Scan for the cell matching the given text and deliver its [x, y] coordinate at center. 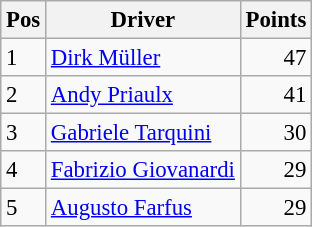
Augusto Farfus [144, 208]
Points [276, 20]
47 [276, 58]
Driver [144, 20]
Andy Priaulx [144, 95]
Fabrizio Giovanardi [144, 170]
Gabriele Tarquini [144, 133]
5 [24, 208]
41 [276, 95]
1 [24, 58]
4 [24, 170]
2 [24, 95]
Pos [24, 20]
Dirk Müller [144, 58]
3 [24, 133]
30 [276, 133]
